Return the [x, y] coordinate for the center point of the cell that contains the specified text.  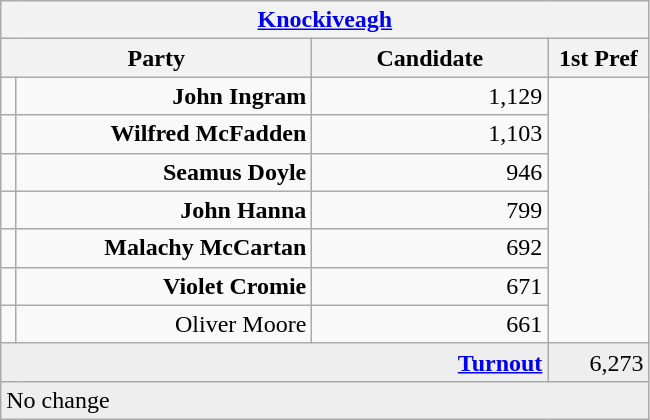
661 [430, 324]
1,129 [430, 96]
John Hanna [164, 210]
1st Pref [598, 58]
1,103 [430, 134]
John Ingram [164, 96]
Party [156, 58]
Candidate [430, 58]
799 [430, 210]
692 [430, 248]
946 [430, 172]
No change [325, 400]
6,273 [598, 362]
Knockiveagh [325, 20]
Seamus Doyle [164, 172]
Oliver Moore [164, 324]
Wilfred McFadden [164, 134]
Violet Cromie [164, 286]
Turnout [274, 362]
671 [430, 286]
Malachy McCartan [164, 248]
